Identify which cell holds the provided text, then report its (x, y) central coordinate. 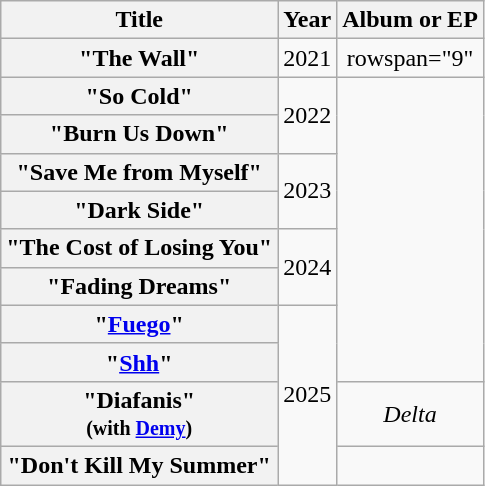
"Fading Dreams" (140, 286)
Title (140, 20)
"Don't Kill My Summer" (140, 465)
"Shh" (140, 362)
2022 (308, 115)
"Save Me from Myself" (140, 172)
2021 (308, 58)
"Diafanis" (with Demy) (140, 414)
"The Cost of Losing You" (140, 248)
Delta (410, 414)
Year (308, 20)
rowspan="9" (410, 58)
"Burn Us Down" (140, 134)
Album or EP (410, 20)
"The Wall" (140, 58)
"Fuego" (140, 324)
"So Cold" (140, 96)
"Dark Side" (140, 210)
2023 (308, 191)
2024 (308, 267)
2025 (308, 394)
